Return (X, Y) of the center of cell containing provided text 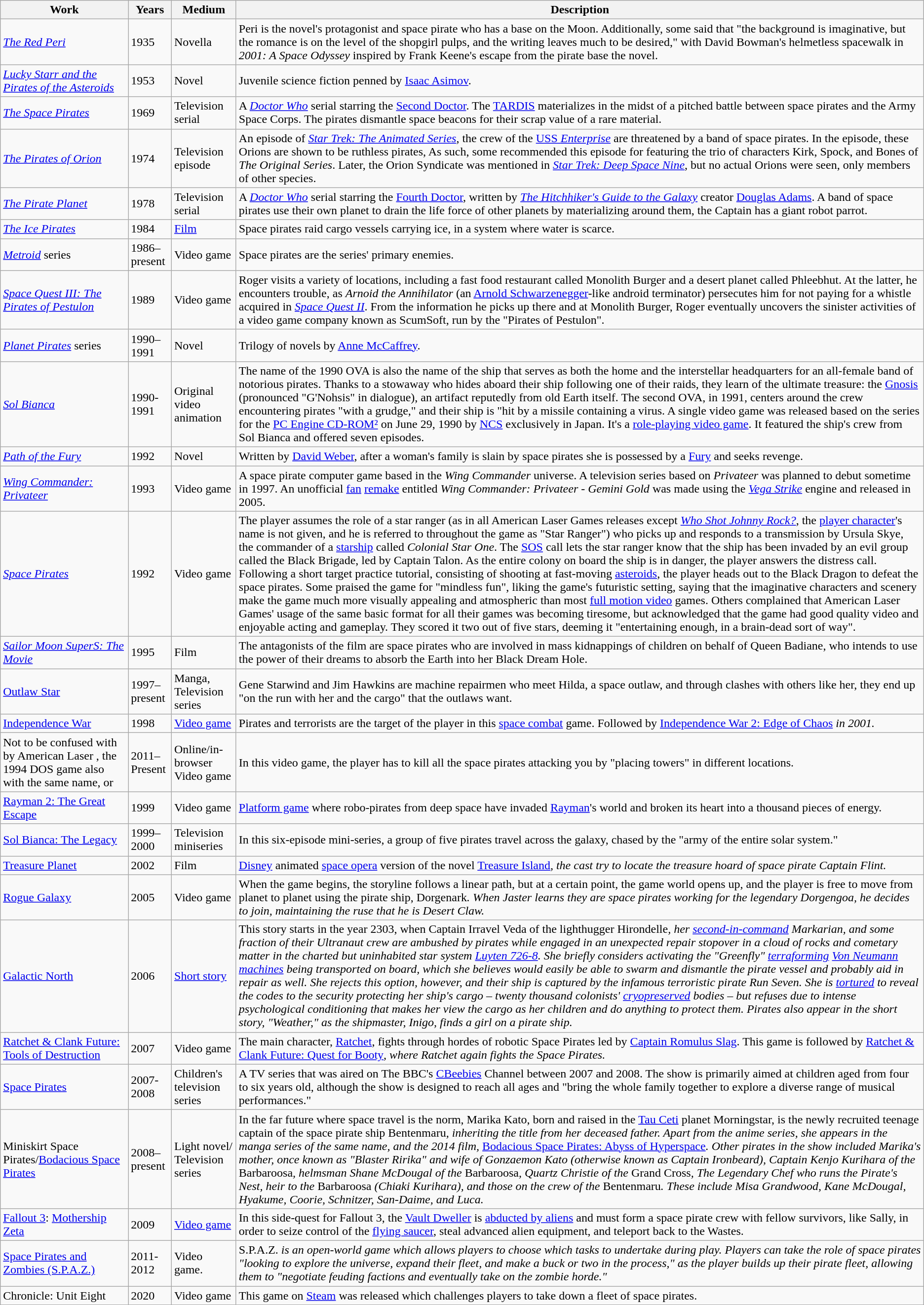
Galactic North (64, 976)
Space Quest III: The Pirates of Pestulon (64, 300)
1995 (150, 652)
Online/in-browser Video game (204, 762)
The Pirates of Orion (64, 158)
The Pirate Planet (64, 203)
Manga, Television series (204, 691)
Fallout 3: Mothership Zeta (64, 1224)
Television episode (204, 158)
Independence War (64, 724)
Novella (204, 42)
Planet Pirates series (64, 345)
Outlaw Star (64, 691)
Television miniseries (204, 840)
2007 (150, 1048)
Light novel/ Television series (204, 1159)
Written by David Weber, after a woman's family is slain by space pirates she is possessed by a Fury and seeks revenge. (579, 456)
In this six-episode mini-series, a group of five pirates travel across the galaxy, chased by the "army of the entire solar system." (579, 840)
Path of the Fury (64, 456)
In this video game, the player has to kill all the space pirates attacking you by "placing towers" in different locations. (579, 762)
1999 (150, 807)
Medium (204, 10)
Not to be confused with by American Laser , the 1994 DOS game also with the same name, or (64, 762)
Platform game where robo-pirates from deep space have invaded Rayman's world and broken its heart into a thousand pieces of energy. (579, 807)
Work (64, 10)
Miniskirt Space Pirates/Bodacious Space Pirates (64, 1159)
Lucky Starr and the Pirates of the Asteroids (64, 81)
1935 (150, 42)
1990–1991 (150, 345)
Children's television series (204, 1087)
1989 (150, 300)
1998 (150, 724)
Disney animated space opera version of the novel Treasure Island, the cast try to locate the treasure hoard of space pirate Captain Flint. (579, 865)
1993 (150, 489)
1986–present (150, 255)
This game on Steam was released which challenges players to take down a fleet of space pirates. (579, 1296)
2009 (150, 1224)
2002 (150, 865)
1990-1991 (150, 404)
Pirates and terrorists are the target of the player in this space combat game. Followed by Independence War 2: Edge of Chaos in 2001. (579, 724)
Sol Bianca (64, 404)
Sol Bianca: The Legacy (64, 840)
Original video animation (204, 404)
2008–present (150, 1159)
Metroid series (64, 255)
2011–Present (150, 762)
Juvenile science fiction penned by Isaac Asimov. (579, 81)
2011-2012 (150, 1263)
Rogue Galaxy (64, 897)
Space pirates are the series' primary enemies. (579, 255)
1984 (150, 229)
Space Pirates and Zombies (S.P.A.Z.) (64, 1263)
1997–present (150, 691)
Wing Commander: Privateer (64, 489)
Description (579, 10)
2006 (150, 976)
Sailor Moon SuperS: The Movie (64, 652)
1969 (150, 113)
Treasure Planet (64, 865)
Trilogy of novels by Anne McCaffrey. (579, 345)
The Ice Pirates (64, 229)
1953 (150, 81)
1974 (150, 158)
The Space Pirates (64, 113)
2020 (150, 1296)
Chronicle: Unit Eight (64, 1296)
Video game. (204, 1263)
Short story (204, 976)
Space pirates raid cargo vessels carrying ice, in a system where water is scarce. (579, 229)
Ratchet & Clank Future: Tools of Destruction (64, 1048)
1978 (150, 203)
2005 (150, 897)
Rayman 2: The Great Escape (64, 807)
1999–2000 (150, 840)
2007-2008 (150, 1087)
The Red Peri (64, 42)
Years (150, 10)
